Find where the given text appears and provide that cell's center as [x, y] coordinate. 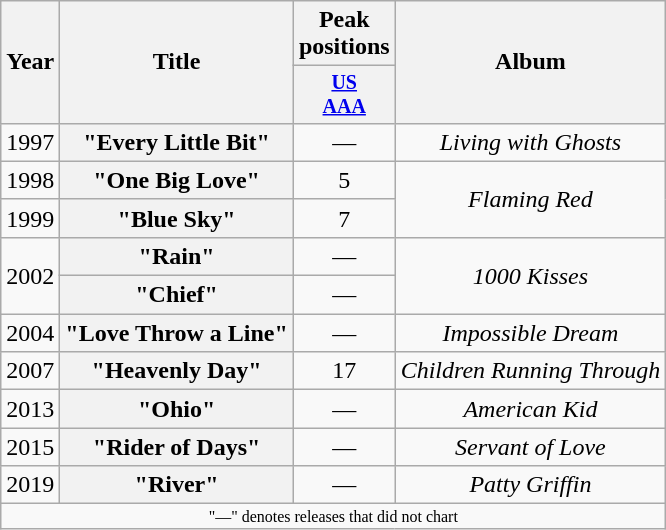
"One Big Love" [177, 180]
"Every Little Bit" [177, 142]
2007 [30, 371]
"Heavenly Day" [177, 371]
"Chief" [177, 295]
Impossible Dream [530, 333]
Album [530, 62]
2002 [30, 275]
2015 [30, 447]
2019 [30, 485]
"Rain" [177, 256]
"Rider of Days" [177, 447]
Living with Ghosts [530, 142]
17 [344, 371]
"Blue Sky" [177, 218]
Flaming Red [530, 199]
"Ohio" [177, 409]
USAAA [344, 94]
1997 [30, 142]
American Kid [530, 409]
1998 [30, 180]
"Love Throw a Line" [177, 333]
Servant of Love [530, 447]
2013 [30, 409]
"River" [177, 485]
Patty Griffin [530, 485]
Peak positions [344, 34]
2004 [30, 333]
Year [30, 62]
1000 Kisses [530, 275]
Title [177, 62]
7 [344, 218]
"—" denotes releases that did not chart [334, 516]
Children Running Through [530, 371]
5 [344, 180]
1999 [30, 218]
